Extract the [x, y] coordinate from the center of the cell holding the provided text.  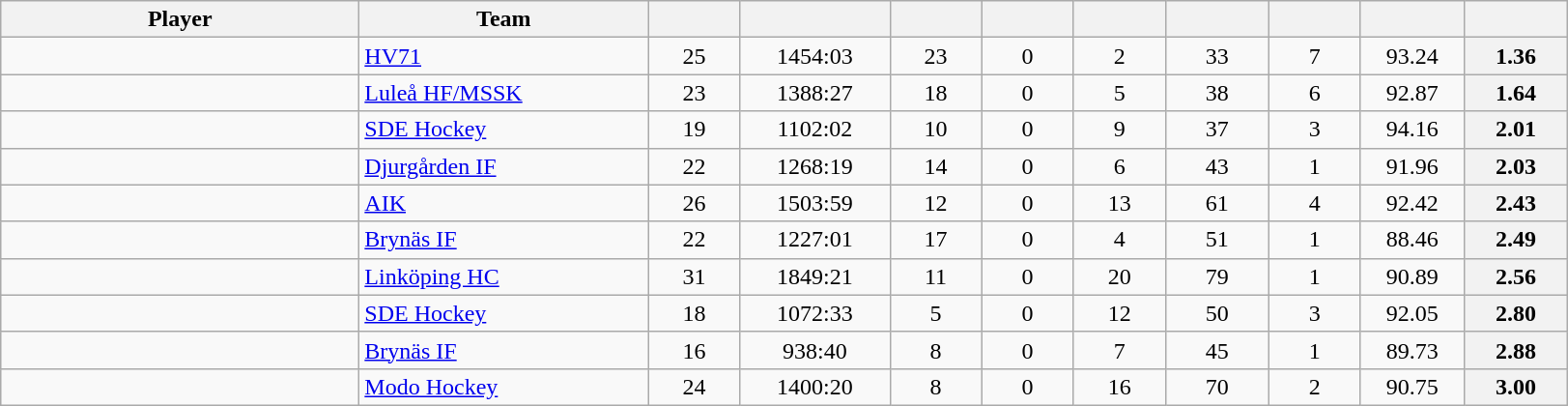
2.80 [1515, 313]
Luleå HF/MSSK [504, 93]
1102:02 [815, 130]
43 [1217, 166]
51 [1217, 240]
2.43 [1515, 203]
50 [1217, 313]
88.46 [1412, 240]
19 [694, 130]
94.16 [1412, 130]
Linköping HC [504, 276]
11 [935, 276]
24 [694, 387]
31 [694, 276]
3.00 [1515, 387]
89.73 [1412, 350]
Djurgården IF [504, 166]
20 [1119, 276]
79 [1217, 276]
70 [1217, 387]
938:40 [815, 350]
93.24 [1412, 56]
25 [694, 56]
AIK [504, 203]
1454:03 [815, 56]
90.89 [1412, 276]
1.36 [1515, 56]
92.42 [1412, 203]
1.64 [1515, 93]
2.56 [1515, 276]
61 [1217, 203]
26 [694, 203]
90.75 [1412, 387]
45 [1217, 350]
10 [935, 130]
9 [1119, 130]
Player [180, 19]
Team [504, 19]
2.01 [1515, 130]
14 [935, 166]
17 [935, 240]
2.49 [1515, 240]
Modo Hockey [504, 387]
91.96 [1412, 166]
1400:20 [815, 387]
2.88 [1515, 350]
33 [1217, 56]
1072:33 [815, 313]
1849:21 [815, 276]
1268:19 [815, 166]
92.87 [1412, 93]
38 [1217, 93]
1388:27 [815, 93]
13 [1119, 203]
1227:01 [815, 240]
1503:59 [815, 203]
HV71 [504, 56]
92.05 [1412, 313]
37 [1217, 130]
2.03 [1515, 166]
